Scan for the cell matching the given text and deliver its (x, y) coordinate at center. 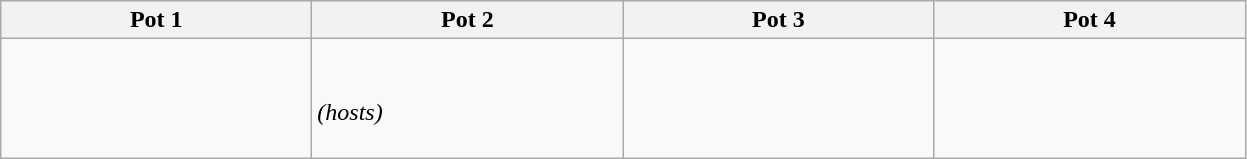
(hosts) (468, 98)
Pot 1 (156, 20)
Pot 4 (1090, 20)
Pot 2 (468, 20)
Pot 3 (778, 20)
